Return [x, y] of the center of cell containing provided text 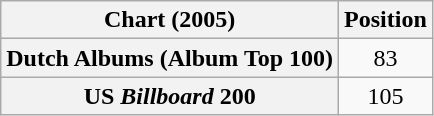
105 [386, 96]
Chart (2005) [170, 20]
83 [386, 58]
US Billboard 200 [170, 96]
Dutch Albums (Album Top 100) [170, 58]
Position [386, 20]
